Extract the [x, y] coordinate from the center of the cell holding the provided text.  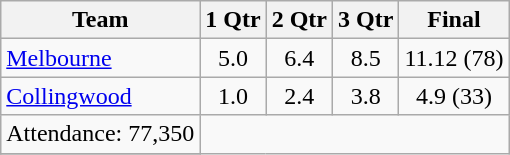
Attendance: 77,350 [100, 134]
Team [100, 20]
1.0 [233, 96]
8.5 [366, 58]
11.12 (78) [454, 58]
5.0 [233, 58]
3.8 [366, 96]
2 Qtr [299, 20]
Final [454, 20]
6.4 [299, 58]
3 Qtr [366, 20]
Melbourne [100, 58]
4.9 (33) [454, 96]
Collingwood [100, 96]
1 Qtr [233, 20]
2.4 [299, 96]
